Determine the [X, Y] coordinate at the center of the cell enclosing the given text.  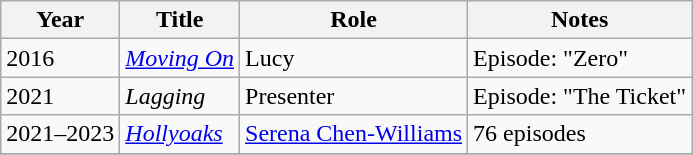
2016 [60, 58]
2021 [60, 96]
Presenter [354, 96]
2021–2023 [60, 134]
Notes [580, 20]
Hollyoaks [180, 134]
Serena Chen-Williams [354, 134]
Year [60, 20]
Episode: "The Ticket" [580, 96]
Moving On [180, 58]
Episode: "Zero" [580, 58]
76 episodes [580, 134]
Role [354, 20]
Title [180, 20]
Lucy [354, 58]
Lagging [180, 96]
